Scan for the cell matching the given text and deliver its (x, y) coordinate at center. 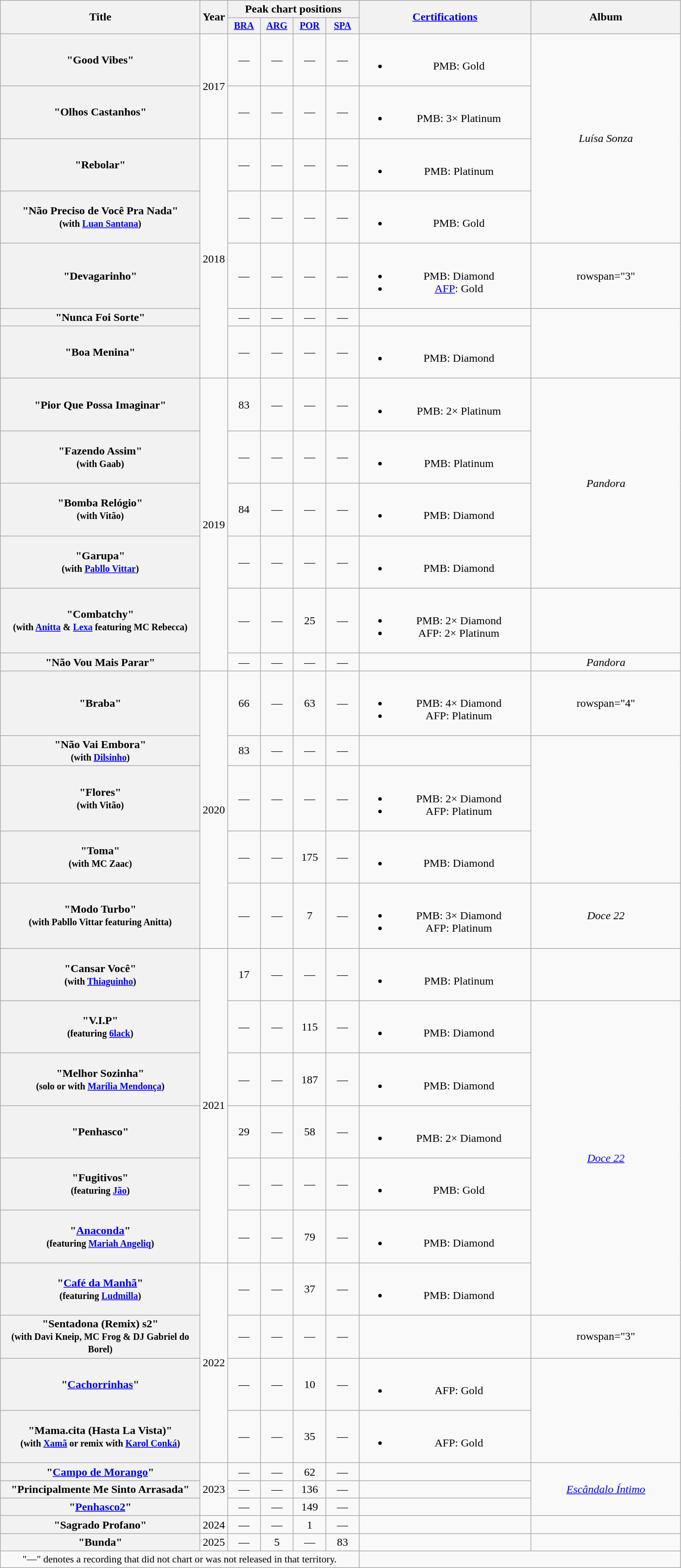
"Nunca Foi Sorte" (100, 317)
84 (244, 509)
"V.I.P"(featuring 6lack) (100, 1027)
2023 (214, 1489)
"—" denotes a recording that did not chart or was not released in that territory. (180, 1560)
17 (244, 975)
2019 (214, 525)
7 (310, 916)
175 (310, 857)
"Braba" (100, 703)
"Penhasco2" (100, 1507)
35 (310, 1437)
Album (605, 17)
2018 (214, 259)
Year (214, 17)
PMB: 2× DiamondAFP: 2× Platinum (445, 621)
"Cachorrinhas" (100, 1384)
"Não Preciso de Você Pra Nada"(with Luan Santana) (100, 217)
"Anaconda"(featuring Mariah Angeliq) (100, 1236)
POR (310, 26)
rowspan="4" (605, 703)
"Olhos Castanhos" (100, 112)
79 (310, 1236)
PMB: 4× DiamondAFP: Platinum (445, 703)
37 (310, 1289)
2022 (214, 1363)
62 (310, 1472)
2017 (214, 86)
"Toma"(with MC Zaac) (100, 857)
"Fazendo Assim"(with Gaab) (100, 457)
25 (310, 621)
136 (310, 1489)
PMB: 2× Diamond (445, 1132)
58 (310, 1132)
"Combatchy"(with Anitta & Lexa featuring MC Rebecca) (100, 621)
2025 (214, 1542)
"Bunda" (100, 1542)
Certifications (445, 17)
"Principalmente Me Sinto Arrasada" (100, 1489)
PMB: 2× Platinum (445, 404)
"Sagrado Profano" (100, 1524)
2021 (214, 1106)
Luísa Sonza (605, 138)
"Não Vai Embora"(with Dilsinho) (100, 750)
"Melhor Sozinha"(solo or with Marília Mendonça) (100, 1080)
"Modo Turbo"(with Pabllo Vittar featuring Anitta) (100, 916)
2024 (214, 1524)
66 (244, 703)
2020 (214, 809)
PMB: 3× DiamondAFP: Platinum (445, 916)
Title (100, 17)
ARG (277, 26)
PMB: 2× DiamondAFP: Platinum (445, 798)
149 (310, 1507)
"Fugitivos"(featuring Jão) (100, 1184)
"Sentadona (Remix) s2"(with Davi Kneip, MC Frog & DJ Gabriel do Borel) (100, 1337)
10 (310, 1384)
SPA (342, 26)
"Penhasco" (100, 1132)
1 (310, 1524)
BRA (244, 26)
"Café da Manhã"(featuring Ludmilla) (100, 1289)
PMB: DiamondAFP: Gold (445, 276)
5 (277, 1542)
Peak chart positions (293, 9)
Escândalo Íntimo (605, 1489)
"Devagarinho" (100, 276)
"Cansar Você"(with Thiaguinho) (100, 975)
PMB: 3× Platinum (445, 112)
"Pior Que Possa Imaginar" (100, 404)
115 (310, 1027)
"Boa Menina" (100, 352)
"Bomba Relógio"(with Vitão) (100, 509)
63 (310, 703)
"Mama.cita (Hasta La Vista)"(with Xamã or remix with Karol Conká) (100, 1437)
"Flores"(with Vitão) (100, 798)
"Não Vou Mais Parar" (100, 662)
29 (244, 1132)
"Good Vibes" (100, 59)
"Garupa"(with Pabllo Vittar) (100, 562)
187 (310, 1080)
"Campo de Morango" (100, 1472)
"Rebolar" (100, 165)
